Return (x, y) of the center of cell containing provided text 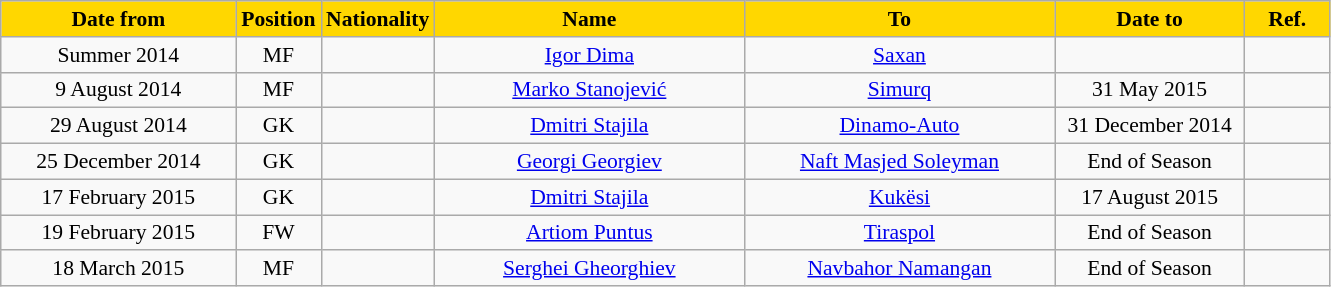
Name (589, 19)
17 February 2015 (118, 197)
Position (278, 19)
Artiom Puntus (589, 233)
Date to (1150, 19)
Saxan (899, 55)
25 December 2014 (118, 162)
29 August 2014 (118, 126)
Navbahor Namangan (899, 269)
Serghei Gheorghiev (589, 269)
18 March 2015 (118, 269)
To (899, 19)
FW (278, 233)
31 May 2015 (1150, 90)
Kukësi (899, 197)
17 August 2015 (1150, 197)
9 August 2014 (118, 90)
Nationality (378, 19)
Summer 2014 (118, 55)
Dinamo-Auto (899, 126)
Marko Stanojević (589, 90)
Georgi Georgiev (589, 162)
Naft Masjed Soleyman (899, 162)
Tiraspol (899, 233)
19 February 2015 (118, 233)
31 December 2014 (1150, 126)
Ref. (1288, 19)
Simurq (899, 90)
Igor Dima (589, 55)
Date from (118, 19)
